Output the (x, y) coordinate of the center of the cell containing the given text.  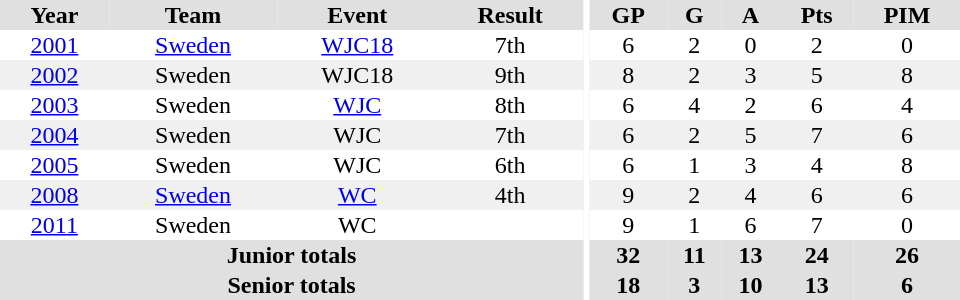
9th (510, 75)
2008 (54, 195)
6th (510, 165)
Event (357, 15)
11 (694, 255)
2011 (54, 225)
4th (510, 195)
26 (907, 255)
2003 (54, 105)
10 (751, 285)
A (751, 15)
Junior totals (292, 255)
18 (628, 285)
GP (628, 15)
2005 (54, 165)
Pts (816, 15)
8th (510, 105)
Senior totals (292, 285)
Team (193, 15)
24 (816, 255)
32 (628, 255)
PIM (907, 15)
Result (510, 15)
Year (54, 15)
G (694, 15)
2001 (54, 45)
2002 (54, 75)
2004 (54, 135)
